For the text-containing cell, return its midpoint in [x, y] coordinate format. 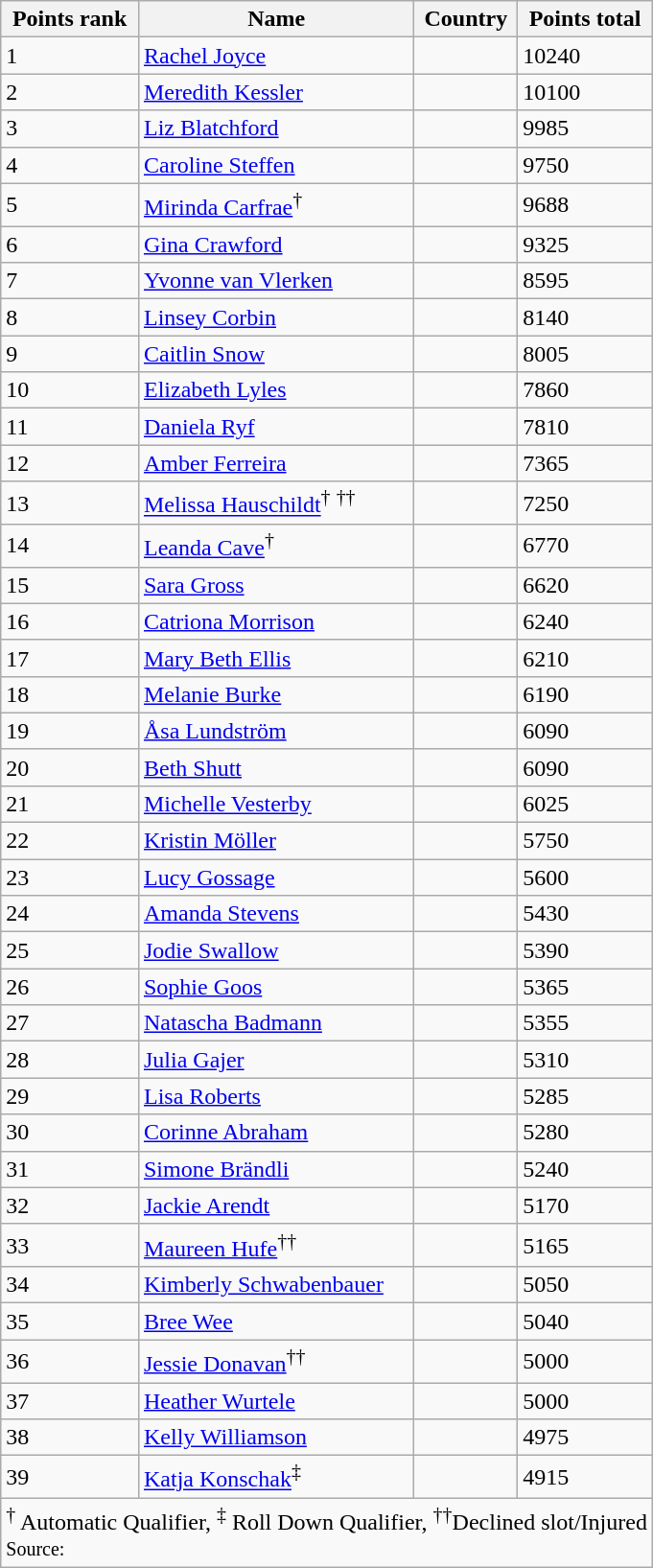
33 [70, 1245]
7250 [585, 503]
4915 [585, 1477]
Amber Ferreira [276, 463]
6620 [585, 585]
Kimberly Schwabenbauer [276, 1285]
26 [70, 987]
11 [70, 427]
Maureen Hufe†† [276, 1245]
Jessie Donavan†† [276, 1362]
Liz Blatchford [276, 129]
Michelle Vesterby [276, 805]
5365 [585, 987]
Melissa Hauschildt† †† [276, 503]
6025 [585, 805]
Kristin Möller [276, 841]
Catriona Morrison [276, 621]
Meredith Kessler [276, 92]
7 [70, 281]
4 [70, 165]
Jackie Arendt [276, 1205]
Beth Shutt [276, 767]
Simone Brändli [276, 1169]
5355 [585, 1023]
Points total [585, 19]
6190 [585, 694]
21 [70, 805]
Natascha Badmann [276, 1023]
Rachel Joyce [276, 56]
6 [70, 245]
37 [70, 1401]
16 [70, 621]
38 [70, 1438]
Lisa Roberts [276, 1096]
Sophie Goos [276, 987]
36 [70, 1362]
19 [70, 731]
35 [70, 1322]
5430 [585, 914]
Points rank [70, 19]
Leanda Cave† [276, 547]
Caitlin Snow [276, 354]
† Automatic Qualifier, ‡ Roll Down Qualifier, ††Declined slot/InjuredSource: [327, 1533]
6240 [585, 621]
9 [70, 354]
5 [70, 205]
Name [276, 19]
14 [70, 547]
13 [70, 503]
5750 [585, 841]
39 [70, 1477]
4975 [585, 1438]
5170 [585, 1205]
22 [70, 841]
9750 [585, 165]
15 [70, 585]
Sara Gross [276, 585]
12 [70, 463]
Elizabeth Lyles [276, 390]
10240 [585, 56]
Lucy Gossage [276, 878]
27 [70, 1023]
9985 [585, 129]
32 [70, 1205]
24 [70, 914]
1 [70, 56]
7860 [585, 390]
17 [70, 658]
10 [70, 390]
31 [70, 1169]
Julia Gajer [276, 1060]
Gina Crawford [276, 245]
5285 [585, 1096]
7810 [585, 427]
Yvonne van Vlerken [276, 281]
5390 [585, 950]
8140 [585, 317]
Bree Wee [276, 1322]
Katja Konschak‡ [276, 1477]
5050 [585, 1285]
2 [70, 92]
5600 [585, 878]
3 [70, 129]
23 [70, 878]
28 [70, 1060]
Daniela Ryf [276, 427]
6770 [585, 547]
8 [70, 317]
Corinne Abraham [276, 1133]
20 [70, 767]
5310 [585, 1060]
5240 [585, 1169]
Åsa Lundström [276, 731]
Mirinda Carfrae† [276, 205]
Linsey Corbin [276, 317]
30 [70, 1133]
Mary Beth Ellis [276, 658]
Jodie Swallow [276, 950]
8595 [585, 281]
Kelly Williamson [276, 1438]
34 [70, 1285]
5280 [585, 1133]
Melanie Burke [276, 694]
25 [70, 950]
9325 [585, 245]
5165 [585, 1245]
7365 [585, 463]
8005 [585, 354]
Country [466, 19]
18 [70, 694]
10100 [585, 92]
Heather Wurtele [276, 1401]
9688 [585, 205]
Caroline Steffen [276, 165]
5040 [585, 1322]
Amanda Stevens [276, 914]
29 [70, 1096]
6210 [585, 658]
